Return (X, Y) of the center of cell containing provided text 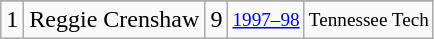
9 (216, 20)
1997–98 (266, 20)
1 (12, 20)
Reggie Crenshaw (114, 20)
Tennessee Tech (368, 20)
